Output the [X, Y] coordinate of the center of the cell containing the given text.  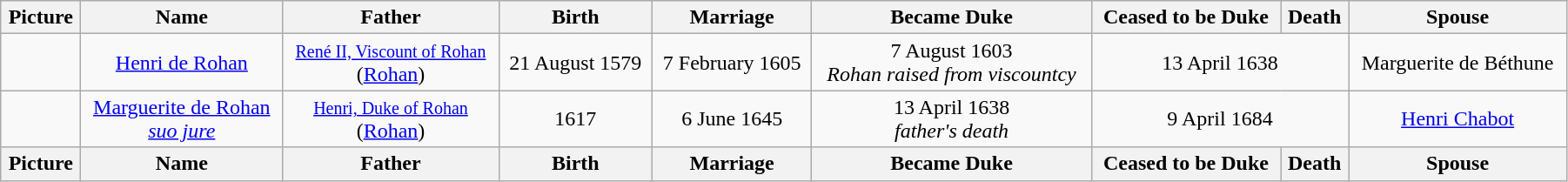
7 February 1605 [731, 63]
Henri de Rohan [182, 63]
13 April 1638 [1220, 63]
13 April 1638father's death [952, 118]
9 April 1684 [1220, 118]
7 August 1603Rohan raised from viscountcy [952, 63]
6 June 1645 [731, 118]
Marguerite de Béthune [1458, 63]
Marguerite de Rohansuo jure [182, 118]
Henri, Duke of Rohan (Rohan) [391, 118]
21 August 1579 [575, 63]
Henri Chabot [1458, 118]
1617 [575, 118]
René II, Viscount of Rohan (Rohan) [391, 63]
